Find where the given text appears and provide that cell's center as (X, Y) coordinate. 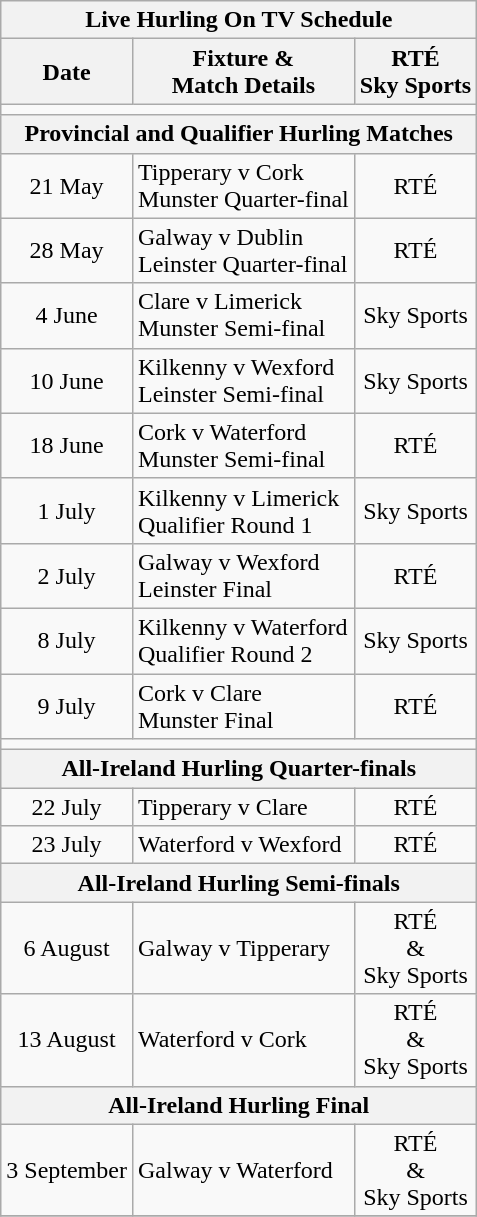
Galway v Tipperary (243, 948)
13 August (67, 1040)
Kilkenny v WexfordLeinster Semi-final (243, 380)
Cork v WaterfordMunster Semi-final (243, 446)
6 August (67, 948)
22 July (67, 807)
Date (67, 72)
Tipperary v Clare (243, 807)
4 June (67, 316)
Tipperary v CorkMunster Quarter-final (243, 186)
21 May (67, 186)
Galway v DublinLeinster Quarter-final (243, 250)
2 July (67, 576)
10 June (67, 380)
Fixture &Match Details (243, 72)
Kilkenny v WaterfordQualifier Round 2 (243, 640)
18 June (67, 446)
All-Ireland Hurling Final (239, 1105)
Kilkenny v LimerickQualifier Round 1 (243, 510)
All-Ireland Hurling Quarter-finals (239, 769)
Provincial and Qualifier Hurling Matches (239, 134)
Cork v ClareMunster Final (243, 706)
1 July (67, 510)
RTÉSky Sports (415, 72)
3 September (67, 1170)
8 July (67, 640)
Galway v WexfordLeinster Final (243, 576)
Live Hurling On TV Schedule (239, 20)
28 May (67, 250)
Galway v Waterford (243, 1170)
All-Ireland Hurling Semi-finals (239, 883)
23 July (67, 845)
Waterford v Cork (243, 1040)
Clare v LimerickMunster Semi-final (243, 316)
9 July (67, 706)
Waterford v Wexford (243, 845)
